From the cell containing the given text, extract its center point as [X, Y] coordinate. 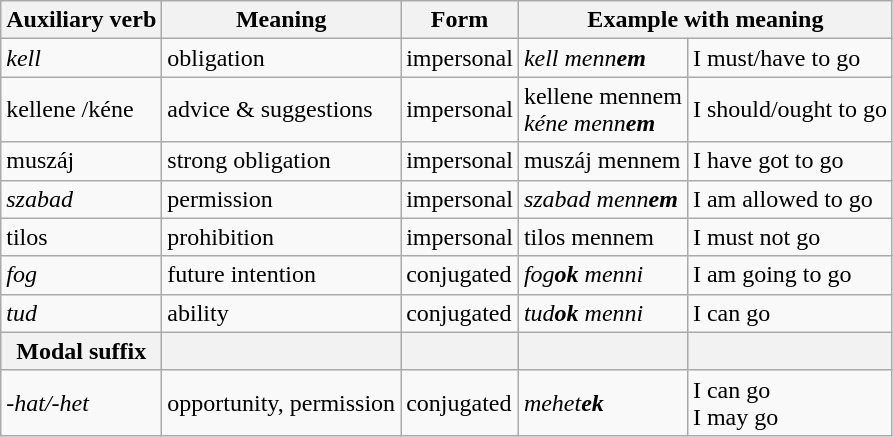
advice & suggestions [282, 110]
fogok menni [602, 275]
strong obligation [282, 161]
opportunity, permission [282, 402]
kellene mennemkéne mennem [602, 110]
I have got to go [790, 161]
permission [282, 199]
I can goI may go [790, 402]
I am allowed to go [790, 199]
Modal suffix [82, 351]
kellene /kéne [82, 110]
-hat/-het [82, 402]
obligation [282, 58]
kell mennem [602, 58]
mehetek [602, 402]
szabad [82, 199]
I must/have to go [790, 58]
Form [460, 20]
I should/ought to go [790, 110]
tudok menni [602, 313]
Auxiliary verb [82, 20]
Example with meaning [705, 20]
szabad mennem [602, 199]
tud [82, 313]
kell [82, 58]
prohibition [282, 237]
muszáj mennem [602, 161]
ability [282, 313]
Meaning [282, 20]
tilos [82, 237]
muszáj [82, 161]
I must not go [790, 237]
future intention [282, 275]
I can go [790, 313]
tilos mennem [602, 237]
fog [82, 275]
I am going to go [790, 275]
